Identify which cell holds the provided text, then report its (x, y) central coordinate. 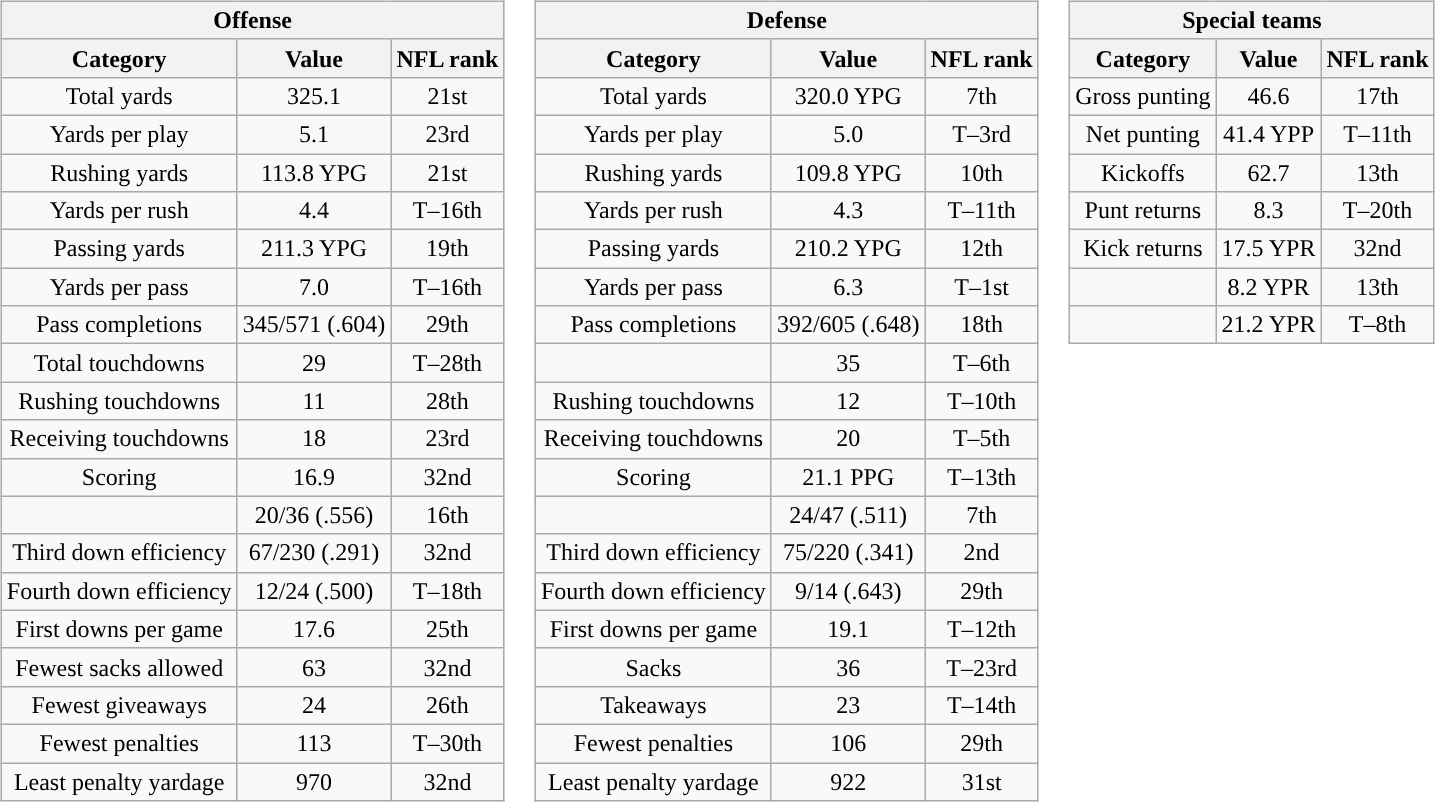
T–20th (1378, 211)
18 (314, 439)
17th (1378, 96)
Fewest sacks allowed (119, 667)
26th (448, 705)
21.1 PPG (848, 477)
24 (314, 705)
T–23rd (982, 667)
Special teams (1252, 20)
8.3 (1268, 211)
Kick returns (1143, 249)
325.1 (314, 96)
8.2 YPR (1268, 287)
6.3 (848, 287)
T–1st (982, 287)
T–8th (1378, 325)
7.0 (314, 287)
4.4 (314, 211)
19th (448, 249)
11 (314, 401)
62.7 (1268, 173)
20 (848, 439)
35 (848, 363)
Punt returns (1143, 211)
12th (982, 249)
28th (448, 401)
345/571 (.604) (314, 325)
Net punting (1143, 134)
10th (982, 173)
9/14 (.643) (848, 591)
109.8 YPG (848, 173)
75/220 (.341) (848, 553)
12/24 (.500) (314, 591)
12 (848, 401)
17.6 (314, 629)
T–14th (982, 705)
T–13th (982, 477)
113.8 YPG (314, 173)
T–6th (982, 363)
23 (848, 705)
320.0 YPG (848, 96)
19.1 (848, 629)
17.5 YPR (1268, 249)
21.2 YPR (1268, 325)
210.2 YPG (848, 249)
Total touchdowns (119, 363)
Fewest giveaways (119, 705)
T–3rd (982, 134)
970 (314, 781)
Gross punting (1143, 96)
T–5th (982, 439)
392/605 (.648) (848, 325)
Offense (252, 20)
T–30th (448, 743)
29 (314, 363)
Defense (786, 20)
211.3 YPG (314, 249)
T–10th (982, 401)
Takeaways (653, 705)
36 (848, 667)
T–18th (448, 591)
63 (314, 667)
5.1 (314, 134)
41.4 YPP (1268, 134)
T–28th (448, 363)
31st (982, 781)
20/36 (.556) (314, 515)
922 (848, 781)
67/230 (.291) (314, 553)
18th (982, 325)
T–12th (982, 629)
4.3 (848, 211)
46.6 (1268, 96)
16th (448, 515)
24/47 (.511) (848, 515)
5.0 (848, 134)
25th (448, 629)
113 (314, 743)
106 (848, 743)
16.9 (314, 477)
Kickoffs (1143, 173)
2nd (982, 553)
Sacks (653, 667)
